Capture the cell that displays the provided text and extract its [x, y] central coordinate. 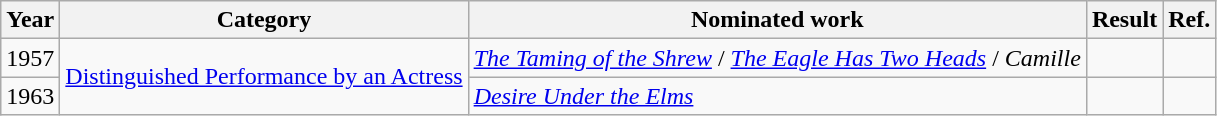
Ref. [1190, 20]
Nominated work [777, 20]
Desire Under the Elms [777, 96]
1957 [30, 58]
Year [30, 20]
Category [264, 20]
Result [1124, 20]
Distinguished Performance by an Actress [264, 77]
The Taming of the Shrew / The Eagle Has Two Heads / Camille [777, 58]
1963 [30, 96]
